Search for the cell housing the specified text and yield its (x, y) center coordinate. 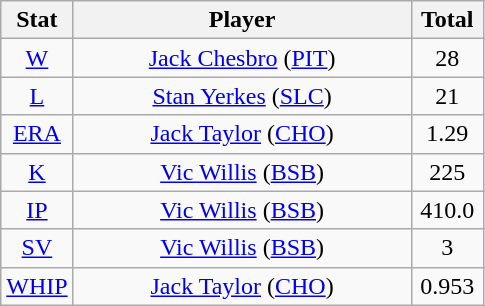
IP (37, 210)
SV (37, 248)
W (37, 58)
3 (447, 248)
Player (242, 20)
Total (447, 20)
1.29 (447, 134)
ERA (37, 134)
0.953 (447, 286)
WHIP (37, 286)
Jack Chesbro (PIT) (242, 58)
28 (447, 58)
L (37, 96)
K (37, 172)
225 (447, 172)
21 (447, 96)
Stan Yerkes (SLC) (242, 96)
410.0 (447, 210)
Stat (37, 20)
